Determine the [X, Y] coordinate at the center of the cell enclosing the given text.  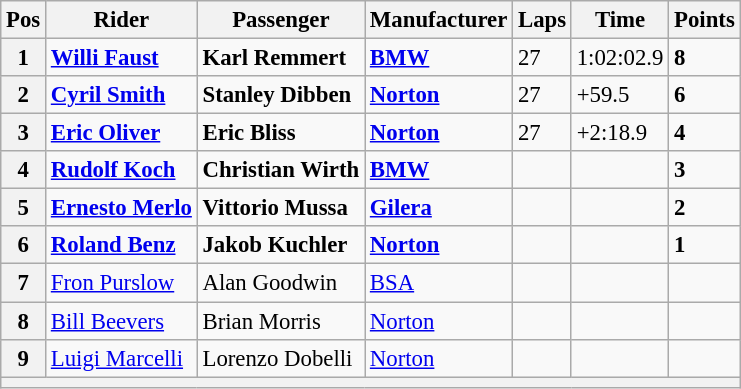
Laps [542, 20]
Jakob Kuchler [280, 245]
Ernesto Merlo [122, 208]
+2:18.9 [620, 133]
Karl Remmert [280, 58]
Roland Benz [122, 245]
Stanley Dibben [280, 95]
Manufacturer [439, 20]
1:02:02.9 [620, 58]
7 [24, 283]
Gilera [439, 208]
9 [24, 358]
Brian Morris [280, 321]
Eric Oliver [122, 133]
Time [620, 20]
Willi Faust [122, 58]
Rider [122, 20]
5 [24, 208]
Pos [24, 20]
Bill Beevers [122, 321]
Eric Bliss [280, 133]
Vittorio Mussa [280, 208]
Cyril Smith [122, 95]
Christian Wirth [280, 170]
Alan Goodwin [280, 283]
Luigi Marcelli [122, 358]
Fron Purslow [122, 283]
Points [704, 20]
BSA [439, 283]
Rudolf Koch [122, 170]
Lorenzo Dobelli [280, 358]
+59.5 [620, 95]
Passenger [280, 20]
